Return (X, Y) of the center of cell containing provided text 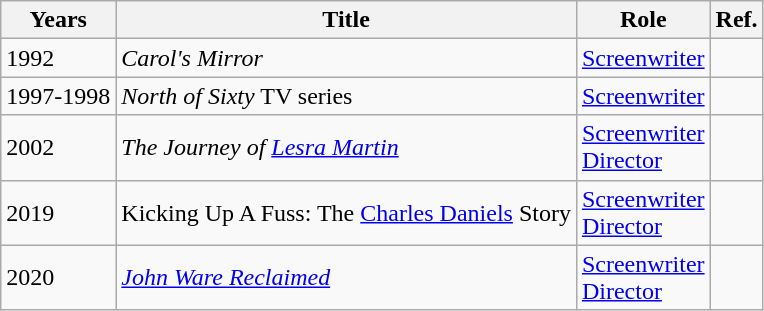
Role (643, 20)
The Journey of Lesra Martin (346, 148)
Kicking Up A Fuss: The Charles Daniels Story (346, 212)
Years (58, 20)
Ref. (736, 20)
John Ware Reclaimed (346, 278)
2019 (58, 212)
Carol's Mirror (346, 58)
1997-1998 (58, 96)
2002 (58, 148)
2020 (58, 278)
Title (346, 20)
1992 (58, 58)
North of Sixty TV series (346, 96)
